Return the [x, y] coordinate for the center point of the cell that contains the specified text.  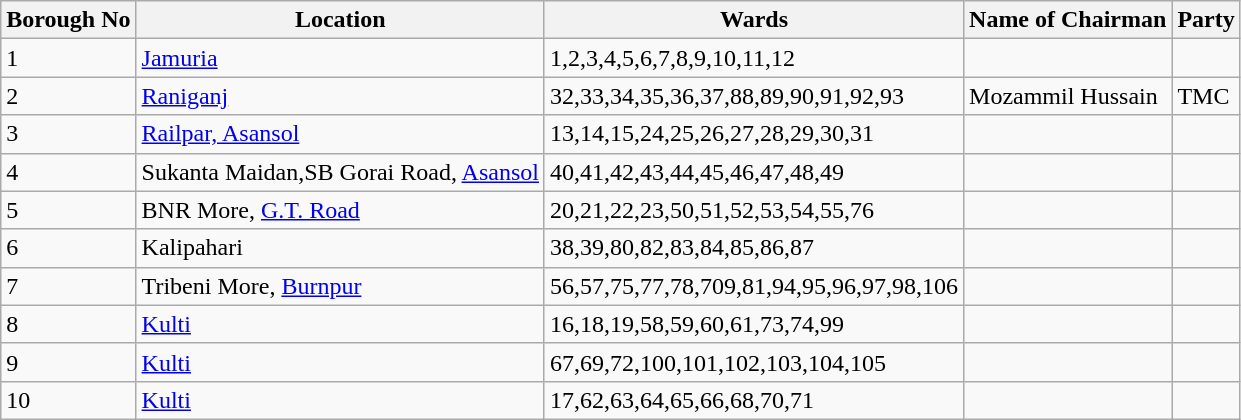
67,69,72,100,101,102,103,104,105 [754, 362]
32,33,34,35,36,37,88,89,90,91,92,93 [754, 96]
4 [68, 172]
Name of Chairman [1068, 20]
6 [68, 248]
Raniganj [340, 96]
1 [68, 58]
10 [68, 400]
38,39,80,82,83,84,85,86,87 [754, 248]
Kalipahari [340, 248]
Borough No [68, 20]
13,14,15,24,25,26,27,28,29,30,31 [754, 134]
Mozammil Hussain [1068, 96]
1,2,3,4,5,6,7,8,9,10,11,12 [754, 58]
40,41,42,43,44,45,46,47,48,49 [754, 172]
Sukanta Maidan,SB Gorai Road, Asansol [340, 172]
9 [68, 362]
2 [68, 96]
Party [1206, 20]
BNR More, G.T. Road [340, 210]
56,57,75,77,78,709,81,94,95,96,97,98,106 [754, 286]
Location [340, 20]
5 [68, 210]
Tribeni More, Burnpur [340, 286]
Wards [754, 20]
TMC [1206, 96]
3 [68, 134]
16,18,19,58,59,60,61,73,74,99 [754, 324]
17,62,63,64,65,66,68,70,71 [754, 400]
7 [68, 286]
Railpar, Asansol [340, 134]
20,21,22,23,50,51,52,53,54,55,76 [754, 210]
8 [68, 324]
Jamuria [340, 58]
